Scan for the cell matching the given text and deliver its (x, y) coordinate at center. 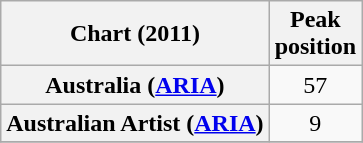
Chart (2011) (135, 34)
57 (315, 85)
Australia (ARIA) (135, 85)
Australian Artist (ARIA) (135, 123)
9 (315, 123)
Peakposition (315, 34)
